Pinpoint the cell where the given text exists, returning its (x, y) midpoint coordinate. 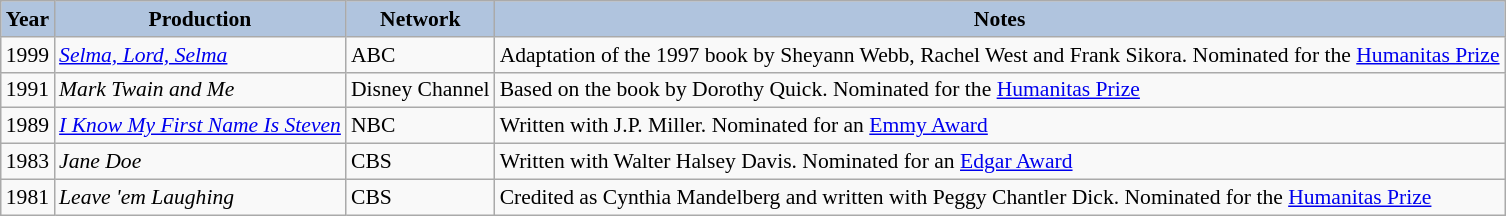
ABC (420, 55)
Leave 'em Laughing (200, 197)
1981 (28, 197)
Based on the book by Dorothy Quick. Nominated for the Humanitas Prize (1000, 90)
Selma, Lord, Selma (200, 55)
Mark Twain and Me (200, 90)
1991 (28, 90)
Credited as Cynthia Mandelberg and written with Peggy Chantler Dick. Nominated for the Humanitas Prize (1000, 197)
1999 (28, 55)
Disney Channel (420, 90)
NBC (420, 126)
Production (200, 19)
I Know My First Name Is Steven (200, 126)
Written with Walter Halsey Davis. Nominated for an Edgar Award (1000, 162)
Adaptation of the 1997 book by Sheyann Webb, Rachel West and Frank Sikora. Nominated for the Humanitas Prize (1000, 55)
Jane Doe (200, 162)
Notes (1000, 19)
Network (420, 19)
1989 (28, 126)
1983 (28, 162)
Year (28, 19)
Written with J.P. Miller. Nominated for an Emmy Award (1000, 126)
